Return [x, y] of the center of cell containing provided text 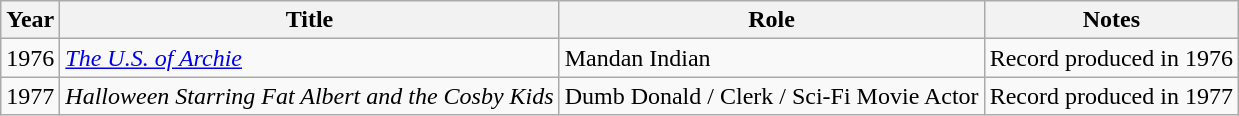
Role [772, 20]
Dumb Donald / Clerk / Sci-Fi Movie Actor [772, 96]
1977 [30, 96]
Record produced in 1976 [1111, 58]
Year [30, 20]
Record produced in 1977 [1111, 96]
Mandan Indian [772, 58]
Halloween Starring Fat Albert and the Cosby Kids [310, 96]
The U.S. of Archie [310, 58]
1976 [30, 58]
Title [310, 20]
Notes [1111, 20]
